Pinpoint the cell where the given text exists, returning its (X, Y) midpoint coordinate. 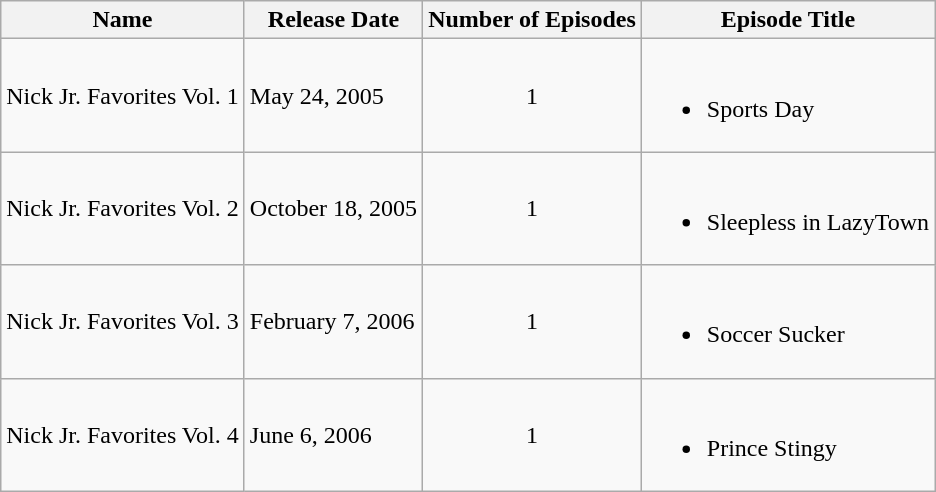
Episode Title (788, 20)
Sports Day (788, 96)
Nick Jr. Favorites Vol. 2 (123, 208)
Sleepless in LazyTown (788, 208)
February 7, 2006 (333, 322)
Soccer Sucker (788, 322)
Number of Episodes (532, 20)
October 18, 2005 (333, 208)
May 24, 2005 (333, 96)
Prince Stingy (788, 434)
Nick Jr. Favorites Vol. 1 (123, 96)
Nick Jr. Favorites Vol. 4 (123, 434)
Name (123, 20)
June 6, 2006 (333, 434)
Release Date (333, 20)
Nick Jr. Favorites Vol. 3 (123, 322)
